Pinpoint the cell where the given text exists, returning its [x, y] midpoint coordinate. 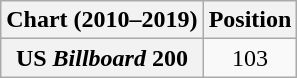
103 [250, 58]
Chart (2010–2019) [102, 20]
Position [250, 20]
US Billboard 200 [102, 58]
